Search for the cell housing the specified text and yield its [X, Y] center coordinate. 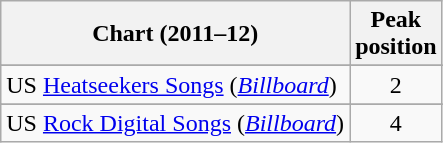
Chart (2011–12) [176, 34]
2 [396, 85]
4 [396, 123]
US Heatseekers Songs (Billboard) [176, 85]
Peakposition [396, 34]
US Rock Digital Songs (Billboard) [176, 123]
